Identify which cell holds the provided text, then report its [X, Y] central coordinate. 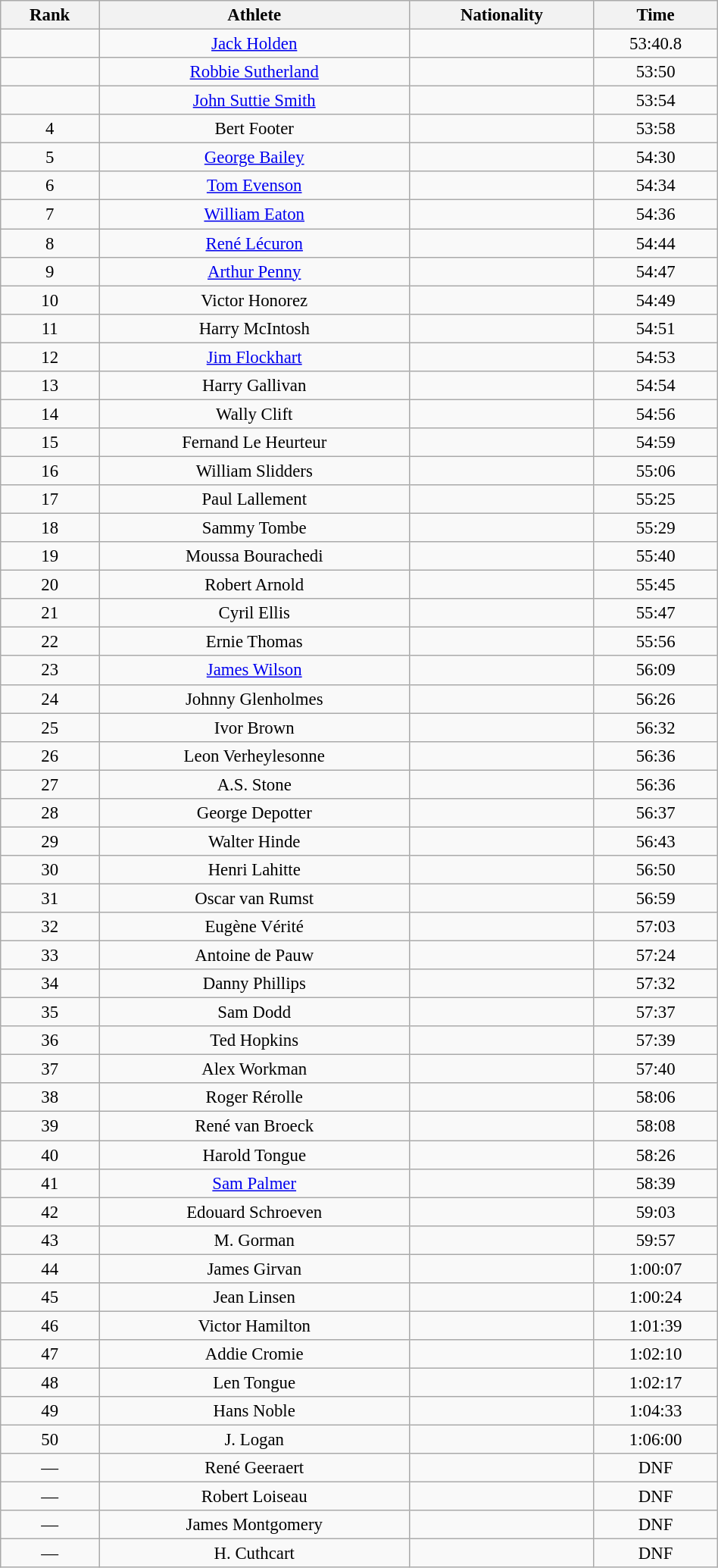
34 [50, 984]
57:32 [656, 984]
Rank [50, 15]
57:40 [656, 1069]
Edouard Schroeven [254, 1212]
6 [50, 186]
24 [50, 699]
Roger Rérolle [254, 1098]
4 [50, 129]
53:40.8 [656, 44]
William Eaton [254, 214]
54:47 [656, 271]
1:00:24 [656, 1297]
54:56 [656, 414]
56:26 [656, 699]
Wally Clift [254, 414]
27 [50, 784]
George Depotter [254, 813]
Ernie Thomas [254, 642]
Jack Holden [254, 44]
J. Logan [254, 1440]
56:09 [656, 671]
Alex Workman [254, 1069]
54:34 [656, 186]
28 [50, 813]
1:04:33 [656, 1411]
5 [50, 158]
14 [50, 414]
René van Broeck [254, 1126]
Paul Lallement [254, 499]
54:54 [656, 386]
56:43 [656, 841]
M. Gorman [254, 1240]
21 [50, 613]
Eugène Vérité [254, 927]
56:32 [656, 728]
9 [50, 271]
Antoine de Pauw [254, 956]
George Bailey [254, 158]
54:30 [656, 158]
53:54 [656, 101]
26 [50, 756]
58:26 [656, 1155]
56:50 [656, 870]
50 [50, 1440]
57:39 [656, 1041]
57:03 [656, 927]
44 [50, 1269]
Leon Verheylesonne [254, 756]
James Girvan [254, 1269]
55:56 [656, 642]
Oscar van Rumst [254, 898]
Sam Palmer [254, 1183]
John Suttie Smith [254, 101]
Jean Linsen [254, 1297]
42 [50, 1212]
Time [656, 15]
59:57 [656, 1240]
1:02:10 [656, 1354]
Moussa Bourachedi [254, 556]
Bert Footer [254, 129]
René Geeraert [254, 1468]
30 [50, 870]
Sammy Tombe [254, 528]
55:40 [656, 556]
55:45 [656, 585]
A.S. Stone [254, 784]
55:47 [656, 613]
René Lécuron [254, 243]
Hans Noble [254, 1411]
36 [50, 1041]
Len Tongue [254, 1382]
1:02:17 [656, 1382]
43 [50, 1240]
Nationality [501, 15]
57:37 [656, 1012]
41 [50, 1183]
James Montgomery [254, 1525]
Johnny Glenholmes [254, 699]
55:06 [656, 471]
Robert Arnold [254, 585]
16 [50, 471]
37 [50, 1069]
22 [50, 642]
11 [50, 328]
Ivor Brown [254, 728]
Fernand Le Heurteur [254, 443]
1:06:00 [656, 1440]
1:01:39 [656, 1325]
Harry Gallivan [254, 386]
54:59 [656, 443]
Danny Phillips [254, 984]
48 [50, 1382]
49 [50, 1411]
53:50 [656, 72]
Sam Dodd [254, 1012]
19 [50, 556]
Athlete [254, 15]
17 [50, 499]
55:25 [656, 499]
35 [50, 1012]
57:24 [656, 956]
8 [50, 243]
William Slidders [254, 471]
H. Cuthcart [254, 1554]
Tom Evenson [254, 186]
Robert Loiseau [254, 1497]
Walter Hinde [254, 841]
56:59 [656, 898]
Arthur Penny [254, 271]
20 [50, 585]
Harold Tongue [254, 1155]
46 [50, 1325]
45 [50, 1297]
Robbie Sutherland [254, 72]
58:39 [656, 1183]
7 [50, 214]
18 [50, 528]
40 [50, 1155]
Victor Hamilton [254, 1325]
38 [50, 1098]
Henri Lahitte [254, 870]
Harry McIntosh [254, 328]
55:29 [656, 528]
58:08 [656, 1126]
54:36 [656, 214]
56:37 [656, 813]
James Wilson [254, 671]
53:58 [656, 129]
54:53 [656, 357]
Victor Honorez [254, 300]
59:03 [656, 1212]
Jim Flockhart [254, 357]
Ted Hopkins [254, 1041]
54:44 [656, 243]
Addie Cromie [254, 1354]
47 [50, 1354]
54:49 [656, 300]
15 [50, 443]
31 [50, 898]
1:00:07 [656, 1269]
29 [50, 841]
39 [50, 1126]
54:51 [656, 328]
10 [50, 300]
12 [50, 357]
33 [50, 956]
25 [50, 728]
23 [50, 671]
58:06 [656, 1098]
Cyril Ellis [254, 613]
13 [50, 386]
32 [50, 927]
